Identify which cell holds the provided text, then report its [X, Y] central coordinate. 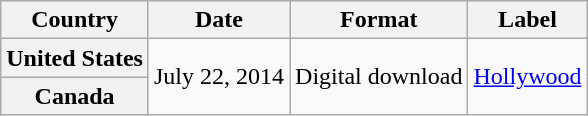
Hollywood [528, 77]
United States [75, 58]
Label [528, 20]
Country [75, 20]
Format [379, 20]
Digital download [379, 77]
July 22, 2014 [218, 77]
Canada [75, 96]
Date [218, 20]
